Return the (X, Y) coordinate for the center point of the cell that contains the specified text.  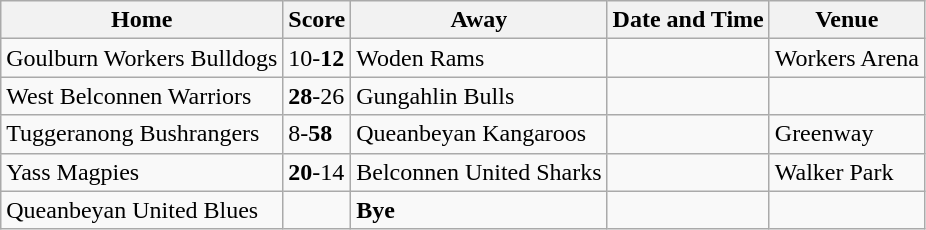
8-58 (317, 134)
20-14 (317, 172)
Bye (479, 210)
Goulburn Workers Bulldogs (142, 58)
Belconnen United Sharks (479, 172)
Walker Park (846, 172)
Workers Arena (846, 58)
Greenway (846, 134)
Score (317, 20)
Tuggeranong Bushrangers (142, 134)
Home (142, 20)
Venue (846, 20)
Queanbeyan United Blues (142, 210)
Woden Rams (479, 58)
28-26 (317, 96)
Yass Magpies (142, 172)
Queanbeyan Kangaroos (479, 134)
Gungahlin Bulls (479, 96)
10-12 (317, 58)
West Belconnen Warriors (142, 96)
Away (479, 20)
Date and Time (688, 20)
